Detect which cell encompasses the target text, then output its [x, y] center coordinate. 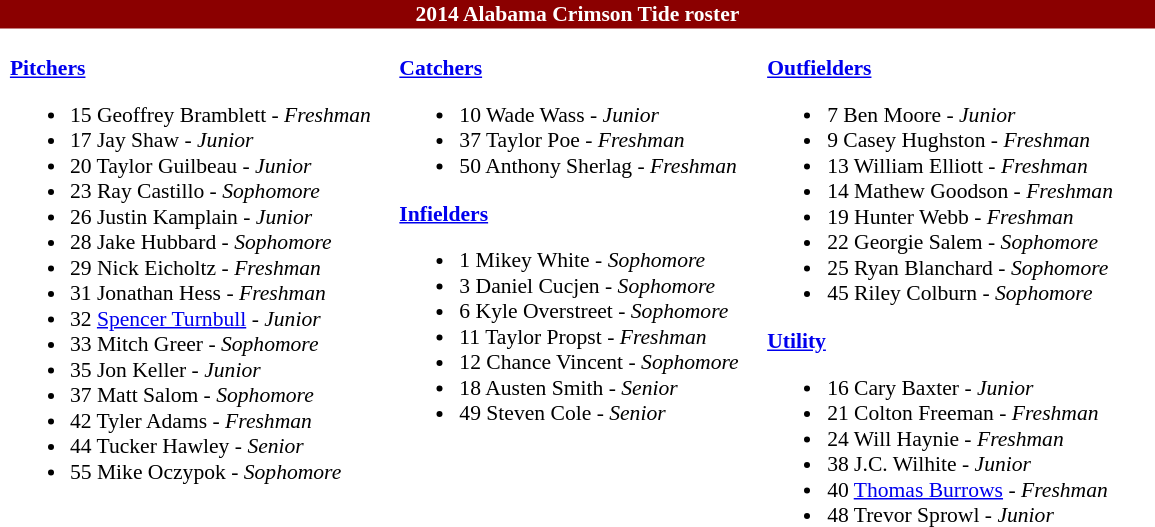
2014 Alabama Crimson Tide roster [578, 14]
